Scan for the cell matching the given text and deliver its (x, y) coordinate at center. 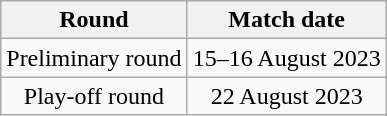
22 August 2023 (286, 96)
Play-off round (94, 96)
Round (94, 20)
Preliminary round (94, 58)
Match date (286, 20)
15–16 August 2023 (286, 58)
